Detect which cell encompasses the target text, then output its (x, y) center coordinate. 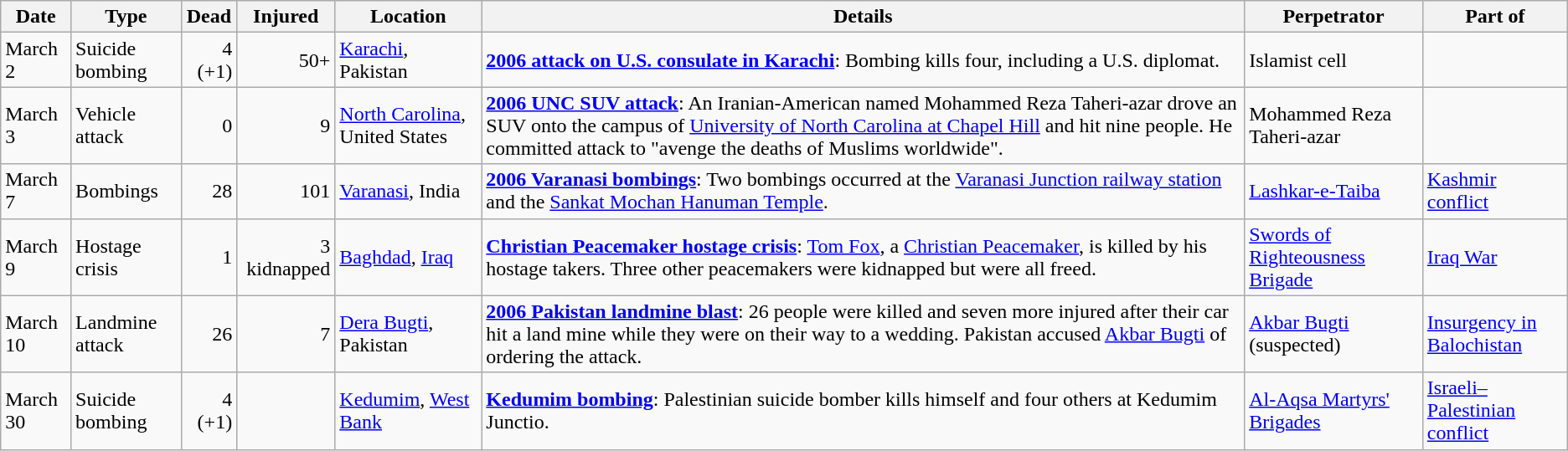
Injured (286, 17)
North Carolina, United States (409, 126)
26 (209, 334)
Varanasi, India (409, 191)
Kedumim, West Bank (409, 411)
Dead (209, 17)
Islamist cell (1333, 60)
March 10 (36, 334)
0 (209, 126)
Iraq War (1494, 257)
Swords of Righteousness Brigade (1333, 257)
March 30 (36, 411)
50+ (286, 60)
Al-Aqsa Martyrs' Brigades (1333, 411)
March 3 (36, 126)
2006 attack on U.S. consulate in Karachi: Bombing kills four, including a U.S. diplomat. (863, 60)
Kashmir conflict (1494, 191)
March 2 (36, 60)
2006 Varanasi bombings: Two bombings occurred at the Varanasi Junction railway station and the Sankat Mochan Hanuman Temple. (863, 191)
Lashkar-e-Taiba (1333, 191)
Israeli–Palestinian conflict (1494, 411)
March 9 (36, 257)
28 (209, 191)
Dera Bugti, Pakistan (409, 334)
Vehicle attack (126, 126)
Landmine attack (126, 334)
Bombings (126, 191)
Details (863, 17)
Type (126, 17)
1 (209, 257)
101 (286, 191)
Hostage crisis (126, 257)
7 (286, 334)
March 7 (36, 191)
9 (286, 126)
Perpetrator (1333, 17)
Baghdad, Iraq (409, 257)
Part of (1494, 17)
Karachi, Pakistan (409, 60)
3 kidnapped (286, 257)
Date (36, 17)
Insurgency in Balochistan (1494, 334)
Location (409, 17)
Mohammed Reza Taheri-azar (1333, 126)
Akbar Bugti (suspected) (1333, 334)
Kedumim bombing: Palestinian suicide bomber kills himself and four others at Kedumim Junctio. (863, 411)
